Capture the cell that displays the provided text and extract its [X, Y] central coordinate. 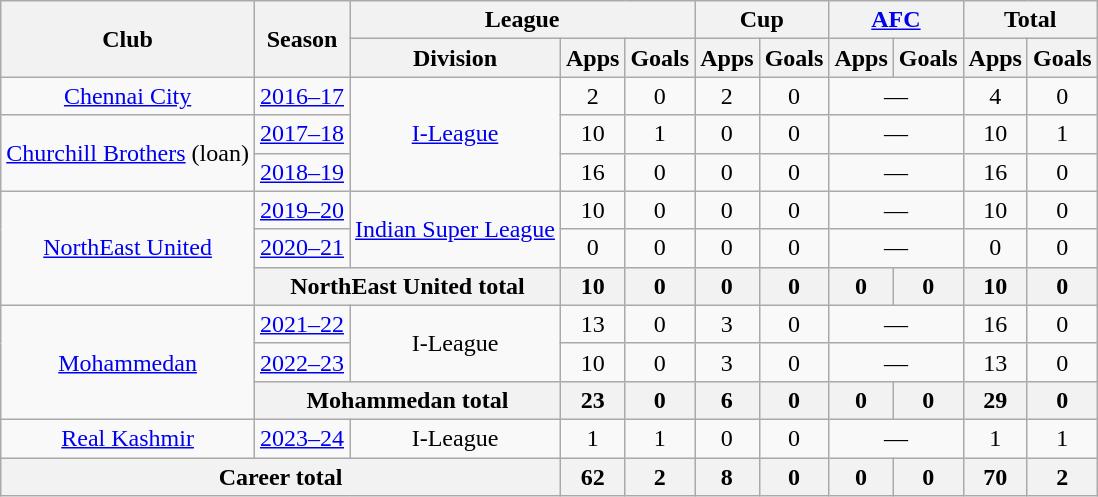
Mohammedan total [407, 400]
2018–19 [302, 172]
League [522, 20]
Indian Super League [456, 229]
2020–21 [302, 248]
Division [456, 58]
2019–20 [302, 210]
Churchill Brothers (loan) [128, 153]
2021–22 [302, 324]
2017–18 [302, 134]
NorthEast United total [407, 286]
Real Kashmir [128, 438]
70 [995, 477]
Career total [281, 477]
29 [995, 400]
8 [727, 477]
Total [1030, 20]
Season [302, 39]
AFC [896, 20]
Cup [762, 20]
Club [128, 39]
Chennai City [128, 96]
2022–23 [302, 362]
2023–24 [302, 438]
2016–17 [302, 96]
62 [592, 477]
23 [592, 400]
4 [995, 96]
Mohammedan [128, 362]
6 [727, 400]
NorthEast United [128, 248]
